Return [x, y] of the center of cell containing provided text 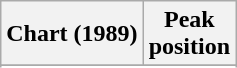
Peakposition [189, 34]
Chart (1989) [72, 34]
